Detect which cell encompasses the target text, then output its [x, y] center coordinate. 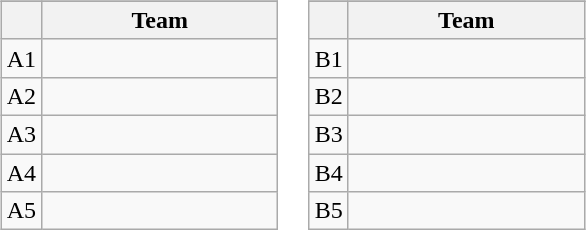
B4 [328, 173]
B1 [328, 58]
B2 [328, 96]
A2 [21, 96]
B3 [328, 134]
A1 [21, 58]
A5 [21, 211]
A4 [21, 173]
A3 [21, 134]
B5 [328, 211]
